Capture the cell that displays the provided text and extract its [X, Y] central coordinate. 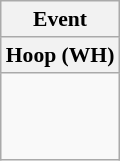
Hoop (WH) [60, 55]
Event [60, 19]
